Search for the cell housing the specified text and yield its [x, y] center coordinate. 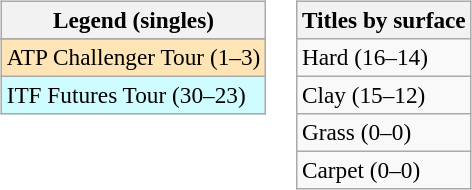
ATP Challenger Tour (1–3) [133, 57]
Grass (0–0) [384, 133]
Hard (16–14) [384, 57]
Carpet (0–0) [384, 171]
ITF Futures Tour (30–23) [133, 95]
Clay (15–12) [384, 95]
Legend (singles) [133, 20]
Titles by surface [384, 20]
